Return [x, y] of the center of cell containing provided text 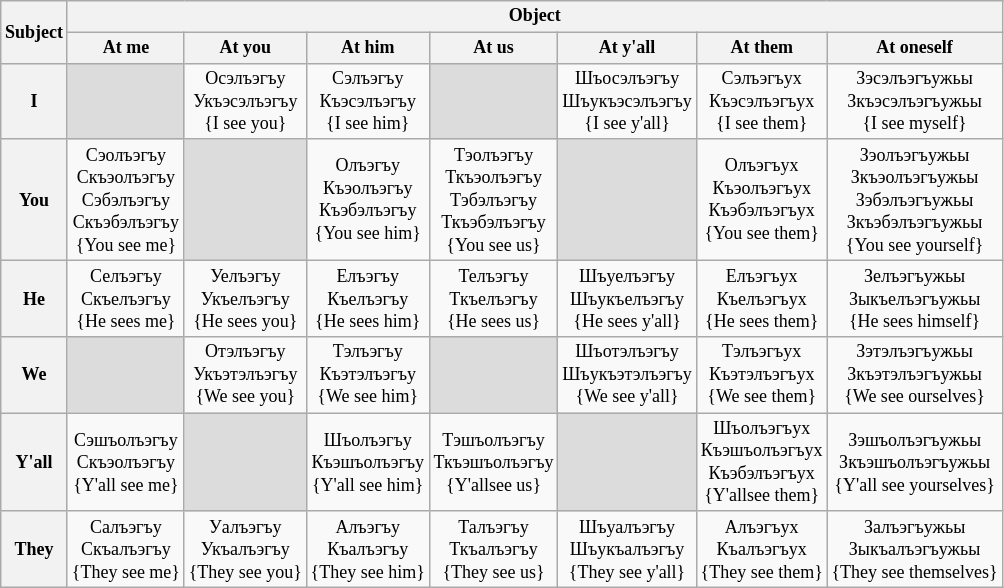
ШъуелъэгъуШъукъелъэгъу{He sees y'all} [627, 298]
АлъэгъухКъалъэгъух{They see them} [762, 549]
Subject [34, 32]
УелъэгъуУкъелъэгъу{He sees you} [245, 298]
ЗелъэгъужьыЗыкъелъэгъужьы{He sees himself} [914, 298]
ТэлъэгъухКъэтэлъэгъух{We see them} [762, 375]
You [34, 200]
Y'all [34, 462]
At you [245, 48]
At oneself [914, 48]
ОлъэгъуКъэолъэгъуКъэбэлъэгъу{You see him} [368, 200]
ШъолъэгъухКъэшъолъэгъухКъэбэлъэгъух{Y'allsee them} [762, 462]
He [34, 298]
At y'all [627, 48]
АлъэгъуКъалъэгъу{They see him} [368, 549]
ТэшъолъэгъуТкъэшъолъэгъу{Y'allsee us} [494, 462]
ТэлъэгъуКъэтэлъэгъу{We see him} [368, 375]
ШъотэлъэгъуШъукъэтэлъэгъу{We see y'all} [627, 375]
ШъолъэгъуКъэшъолъэгъу{Y'all see him} [368, 462]
ЕлъэгъухКъелъэгъух{He sees them} [762, 298]
ЗэшъолъэгъужьыЗкъэшъолъэгъужьы{Y'all see yourselves} [914, 462]
They [34, 549]
СэшъолъэгъуСкъэолъэгъу{Y'all see me} [126, 462]
We [34, 375]
ТелъэгъуТкъелъэгъу{He sees us} [494, 298]
Object [534, 16]
СэолъэгъуСкъэолъэгъуСэбэлъэгъуСкъэбэлъэгъу{You see me} [126, 200]
ШъуалъэгъуШъукъалъэгъу{They see y'all} [627, 549]
ОсэлъэгъуУкъэсэлъэгъу{I see you} [245, 101]
At us [494, 48]
I [34, 101]
At him [368, 48]
ЗэтэлъэгъужьыЗкъэтэлъэгъужьы{We see ourselves} [914, 375]
ЗалъэгъужьыЗыкъалъэгъужьы{They see themselves} [914, 549]
УалъэгъуУкъалъэгъу{They see you} [245, 549]
At me [126, 48]
СэлъэгъухКъэсэлъэгъух{I see them} [762, 101]
ЗэолъэгъужьыЗкъэолъэгъужьыЗэбэлъэгъужьыЗкъэбэлъэгъужьы{You see yourself} [914, 200]
ОлъэгъухКъэолъэгъухКъэбэлъэгъух{You see them} [762, 200]
ТэолъэгъуТкъэолъэгъуТэбэлъэгъуТкъэбэлъэгъу{You see us} [494, 200]
At them [762, 48]
СалъэгъуСкъалъэгъу{They see me} [126, 549]
СэлъэгъуКъэсэлъэгъу{I see him} [368, 101]
ЕлъэгъуКъелъэгъу{He sees him} [368, 298]
ТалъэгъуТкъалъэгъу{They see us} [494, 549]
ОтэлъэгъуУкъэтэлъэгъу{We see you} [245, 375]
ЗэсэлъэгъужьыЗкъэсэлъэгъужьы{I see myself} [914, 101]
ШъосэлъэгъуШъукъэсэлъэгъу{I see y'all} [627, 101]
СелъэгъуСкъелъэгъу{He sees me} [126, 298]
